Detect which cell encompasses the target text, then output its [x, y] center coordinate. 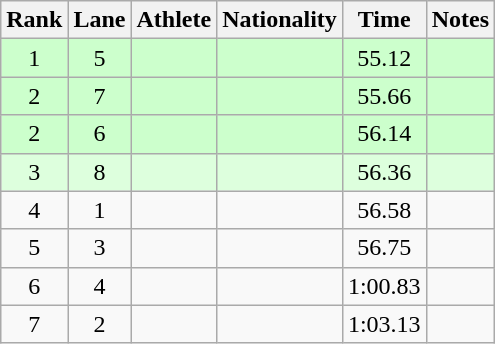
1:00.83 [384, 286]
56.75 [384, 248]
55.12 [384, 58]
1:03.13 [384, 324]
Rank [34, 20]
8 [100, 172]
Notes [460, 20]
56.36 [384, 172]
Athlete [174, 20]
56.14 [384, 134]
55.66 [384, 96]
Nationality [280, 20]
56.58 [384, 210]
Time [384, 20]
Lane [100, 20]
